For the text-containing cell, return its midpoint in [x, y] coordinate format. 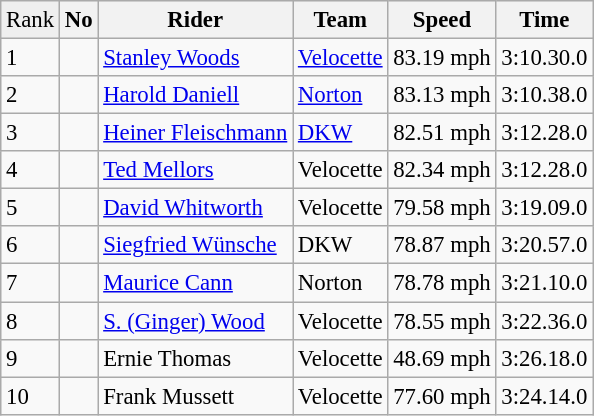
Rank [30, 20]
S. (Ginger) Wood [196, 321]
77.60 mph [442, 396]
79.58 mph [442, 208]
Team [340, 20]
3:21.10.0 [544, 283]
5 [30, 208]
83.19 mph [442, 58]
Ted Mellors [196, 170]
3:20.57.0 [544, 245]
Speed [442, 20]
David Whitworth [196, 208]
9 [30, 358]
82.34 mph [442, 170]
No [78, 20]
4 [30, 170]
3 [30, 133]
3:24.14.0 [544, 396]
Harold Daniell [196, 95]
Stanley Woods [196, 58]
Heiner Fleischmann [196, 133]
78.55 mph [442, 321]
Maurice Cann [196, 283]
2 [30, 95]
78.87 mph [442, 245]
48.69 mph [442, 358]
83.13 mph [442, 95]
6 [30, 245]
Time [544, 20]
Siegfried Wünsche [196, 245]
3:26.18.0 [544, 358]
10 [30, 396]
3:10.38.0 [544, 95]
7 [30, 283]
Rider [196, 20]
Ernie Thomas [196, 358]
1 [30, 58]
3:22.36.0 [544, 321]
82.51 mph [442, 133]
78.78 mph [442, 283]
3:19.09.0 [544, 208]
3:10.30.0 [544, 58]
8 [30, 321]
Frank Mussett [196, 396]
